Determine the (x, y) coordinate at the center of the cell enclosing the given text.  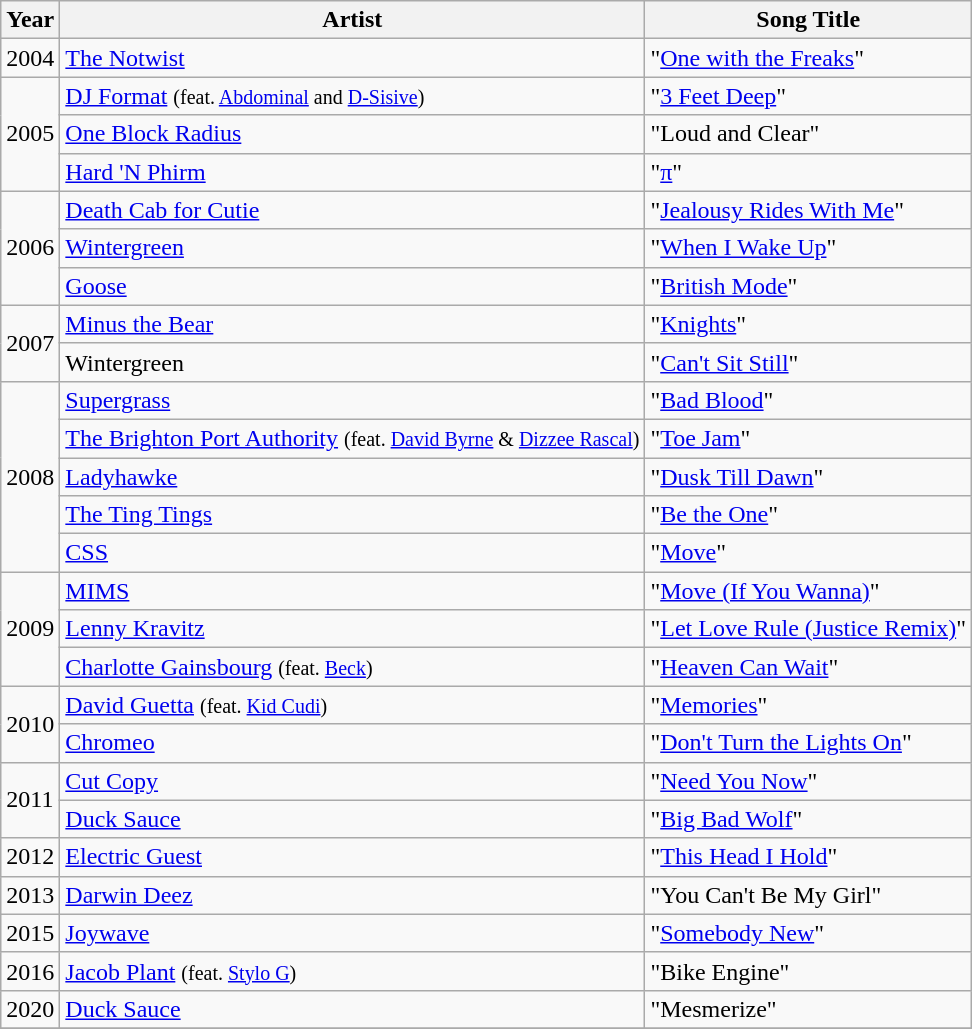
Song Title (808, 20)
2009 (30, 629)
"When I Wake Up" (808, 248)
Goose (352, 286)
Artist (352, 20)
"π" (808, 172)
Year (30, 20)
"Big Bad Wolf" (808, 819)
The Notwist (352, 58)
"Move (If You Wanna)" (808, 591)
"Bike Engine" (808, 971)
Cut Copy (352, 781)
2020 (30, 1009)
"Mesmerize" (808, 1009)
2004 (30, 58)
Minus the Bear (352, 324)
Hard 'N Phirm (352, 172)
"You Can't Be My Girl" (808, 895)
2010 (30, 724)
"This Head I Hold" (808, 857)
2006 (30, 248)
"Let Love Rule (Justice Remix)" (808, 629)
2005 (30, 134)
Ladyhawke (352, 477)
"Need You Now" (808, 781)
2011 (30, 800)
"Dusk Till Dawn" (808, 477)
2007 (30, 343)
"Somebody New" (808, 933)
The Ting Tings (352, 515)
Electric Guest (352, 857)
"British Mode" (808, 286)
Charlotte Gainsbourg (feat. Beck) (352, 667)
Death Cab for Cutie (352, 210)
"Knights" (808, 324)
"Move" (808, 553)
2013 (30, 895)
2016 (30, 971)
"Loud and Clear" (808, 134)
"Be the One" (808, 515)
"Heaven Can Wait" (808, 667)
2015 (30, 933)
Darwin Deez (352, 895)
MIMS (352, 591)
"Toe Jam" (808, 438)
"Can't Sit Still" (808, 362)
"Don't Turn the Lights On" (808, 743)
Jacob Plant (feat. Stylo G) (352, 971)
Chromeo (352, 743)
David Guetta (feat. Kid Cudi) (352, 705)
DJ Format (feat. Abdominal and D-Sisive) (352, 96)
One Block Radius (352, 134)
"3 Feet Deep" (808, 96)
Joywave (352, 933)
"One with the Freaks" (808, 58)
CSS (352, 553)
"Jealousy Rides With Me" (808, 210)
2008 (30, 476)
2012 (30, 857)
Lenny Kravitz (352, 629)
"Memories" (808, 705)
"Bad Blood" (808, 400)
Supergrass (352, 400)
The Brighton Port Authority (feat. David Byrne & Dizzee Rascal) (352, 438)
